Return the [X, Y] coordinate for the center point of the cell that contains the specified text.  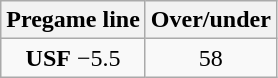
Pregame line [74, 20]
Over/under [210, 20]
58 [210, 58]
USF −5.5 [74, 58]
